Provide the [x, y] coordinate of the cell's center where the given text is located.  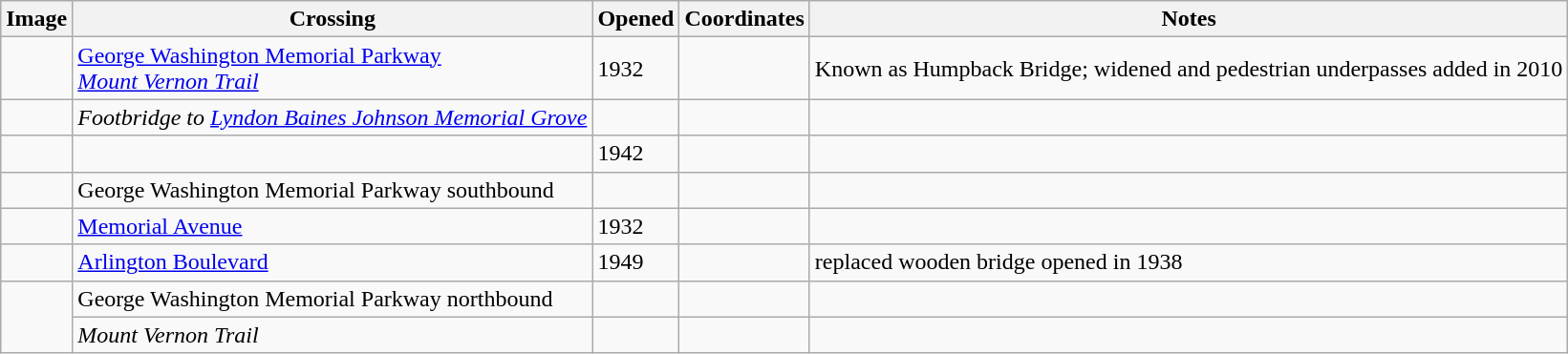
George Washington Memorial Parkway northbound [333, 299]
Notes [1189, 19]
Known as Humpback Bridge; widened and pedestrian underpasses added in 2010 [1189, 69]
1942 [636, 154]
Image [36, 19]
Coordinates [744, 19]
1949 [636, 262]
Arlington Boulevard [333, 262]
Mount Vernon Trail [333, 335]
George Washington Memorial ParkwayMount Vernon Trail [333, 69]
Memorial Avenue [333, 226]
replaced wooden bridge opened in 1938 [1189, 262]
Footbridge to Lyndon Baines Johnson Memorial Grove [333, 117]
Opened [636, 19]
Crossing [333, 19]
George Washington Memorial Parkway southbound [333, 190]
